Find where the given text appears and provide that cell's center as (X, Y) coordinate. 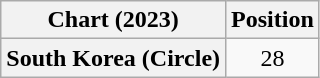
28 (273, 58)
Chart (2023) (114, 20)
South Korea (Circle) (114, 58)
Position (273, 20)
